Locate the cell with the specified text and output its [x, y] center coordinate. 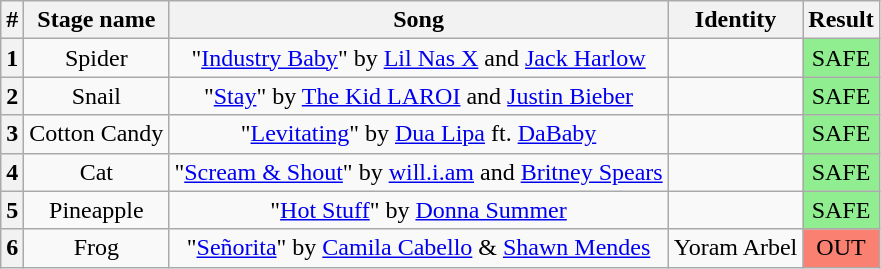
Snail [96, 96]
"Señorita" by Camila Cabello & Shawn Mendes [418, 248]
Yoram Arbel [736, 248]
Frog [96, 248]
Identity [736, 20]
3 [12, 134]
"Scream & Shout" by will.i.am and Britney Spears [418, 172]
5 [12, 210]
Cotton Candy [96, 134]
"Industry Baby" by Lil Nas X and Jack Harlow [418, 58]
6 [12, 248]
1 [12, 58]
Song [418, 20]
Pineapple [96, 210]
2 [12, 96]
"Stay" by The Kid LAROI and Justin Bieber [418, 96]
OUT [841, 248]
4 [12, 172]
Result [841, 20]
Cat [96, 172]
Stage name [96, 20]
"Hot Stuff" by Donna Summer [418, 210]
"Levitating" by Dua Lipa ft. DaBaby [418, 134]
# [12, 20]
Spider [96, 58]
